From the cell containing the given text, extract its center point as [X, Y] coordinate. 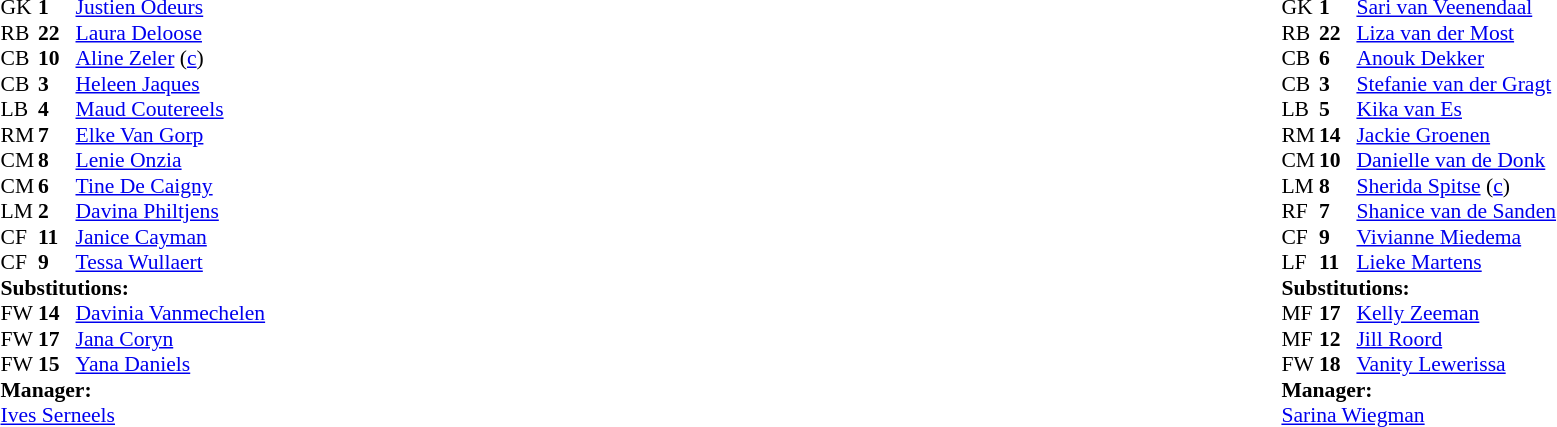
Shanice van de Sanden [1456, 211]
18 [1338, 365]
Danielle van de Donk [1456, 161]
Yana Daniels [171, 365]
Lenie Onzia [171, 161]
Heleen Jaques [171, 84]
Davina Philtjens [171, 211]
Stefanie van der Gragt [1456, 84]
Jill Roord [1456, 339]
Anouk Dekker [1456, 59]
Liza van der Most [1456, 33]
Sherida Spitse (c) [1456, 186]
Vanity Lewerissa [1456, 365]
Elke Van Gorp [171, 135]
Kika van Es [1456, 109]
Maud Coutereels [171, 109]
Jana Coryn [171, 339]
Aline Zeler (c) [171, 59]
Kelly Zeeman [1456, 313]
5 [1338, 109]
4 [57, 109]
12 [1338, 339]
2 [57, 211]
Tine De Caigny [171, 186]
Tessa Wullaert [171, 263]
15 [57, 365]
Laura Deloose [171, 33]
Vivianne Miedema [1456, 237]
Jackie Groenen [1456, 135]
RF [1300, 211]
LF [1300, 263]
Janice Cayman [171, 237]
Davinia Vanmechelen [171, 313]
Lieke Martens [1456, 263]
